Output the (X, Y) coordinate of the center of the cell containing the given text.  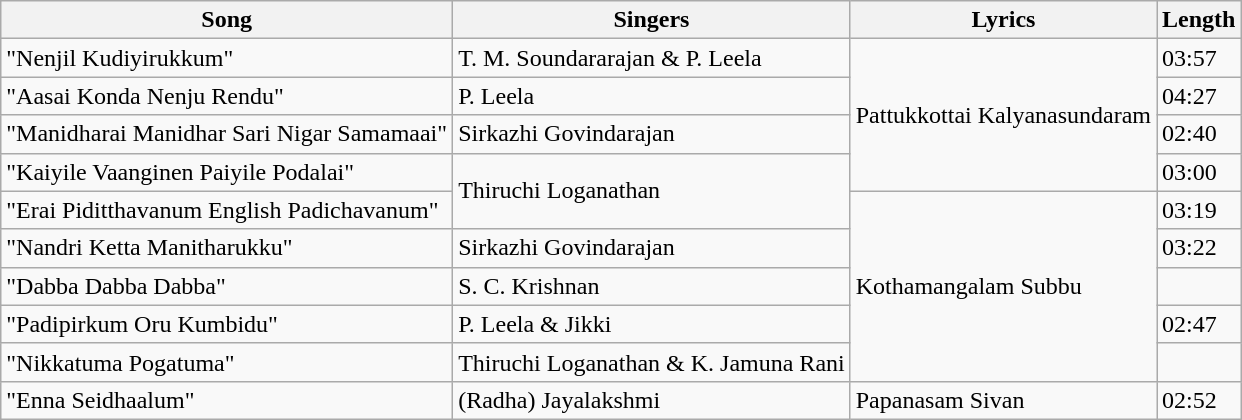
03:19 (1199, 210)
02:40 (1199, 134)
"Dabba Dabba Dabba" (227, 286)
"Manidharai Manidhar Sari Nigar Samamaai" (227, 134)
T. M. Soundararajan & P. Leela (652, 58)
"Kaiyile Vaanginen Paiyile Podalai" (227, 172)
Song (227, 20)
03:57 (1199, 58)
(Radha) Jayalakshmi (652, 400)
Lyrics (1003, 20)
Papanasam Sivan (1003, 400)
Singers (652, 20)
P. Leela & Jikki (652, 324)
04:27 (1199, 96)
"Erai Piditthavanum English Padichavanum" (227, 210)
02:47 (1199, 324)
Kothamangalam Subbu (1003, 286)
Thiruchi Loganathan & K. Jamuna Rani (652, 362)
"Nikkatuma Pogatuma" (227, 362)
"Nandri Ketta Manitharukku" (227, 248)
Length (1199, 20)
03:22 (1199, 248)
"Enna Seidhaalum" (227, 400)
S. C. Krishnan (652, 286)
"Aasai Konda Nenju Rendu" (227, 96)
Thiruchi Loganathan (652, 191)
Pattukkottai Kalyanasundaram (1003, 115)
"Padipirkum Oru Kumbidu" (227, 324)
"Nenjil Kudiyirukkum" (227, 58)
02:52 (1199, 400)
P. Leela (652, 96)
03:00 (1199, 172)
